Locate the cell with the specified text and output its (x, y) center coordinate. 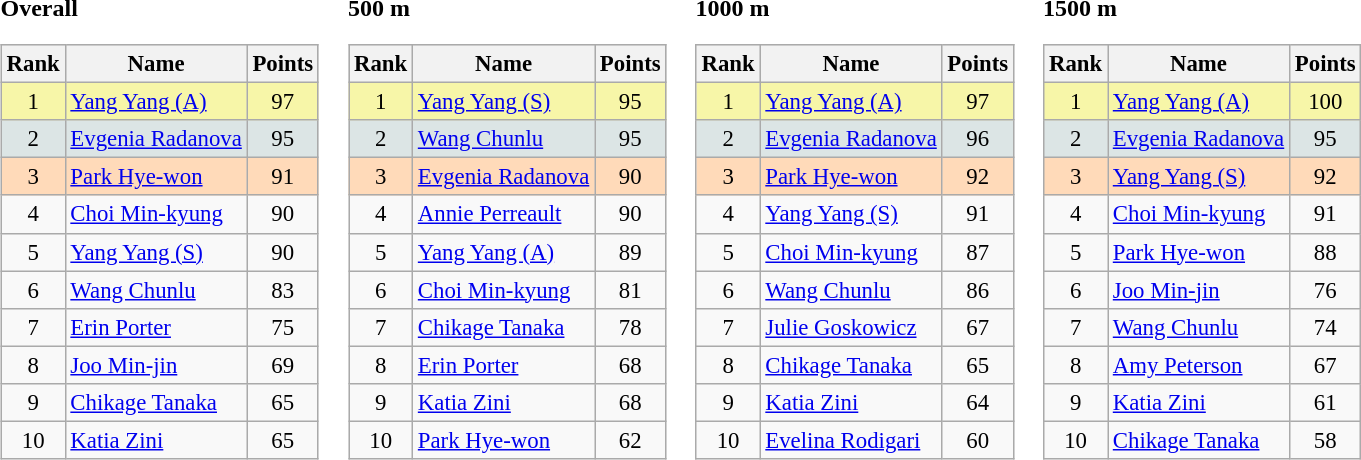
81 (630, 290)
Amy Peterson (1199, 365)
Annie Perreault (504, 214)
87 (978, 252)
74 (1326, 327)
60 (978, 440)
96 (978, 139)
69 (282, 365)
75 (282, 327)
86 (978, 290)
58 (1326, 440)
64 (978, 402)
83 (282, 290)
Evelina Rodigari (851, 440)
89 (630, 252)
61 (1326, 402)
78 (630, 327)
76 (1326, 290)
Julie Goskowicz (851, 327)
100 (1326, 102)
62 (630, 440)
88 (1326, 252)
